Extract the [X, Y] coordinate from the center of the cell holding the provided text.  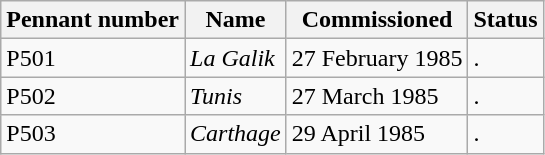
29 April 1985 [377, 134]
Pennant number [93, 20]
Commissioned [377, 20]
La Galik [235, 58]
P502 [93, 96]
27 February 1985 [377, 58]
27 March 1985 [377, 96]
P503 [93, 134]
Name [235, 20]
Status [506, 20]
Tunis [235, 96]
P501 [93, 58]
Carthage [235, 134]
